Output the [X, Y] coordinate of the center of the cell containing the given text.  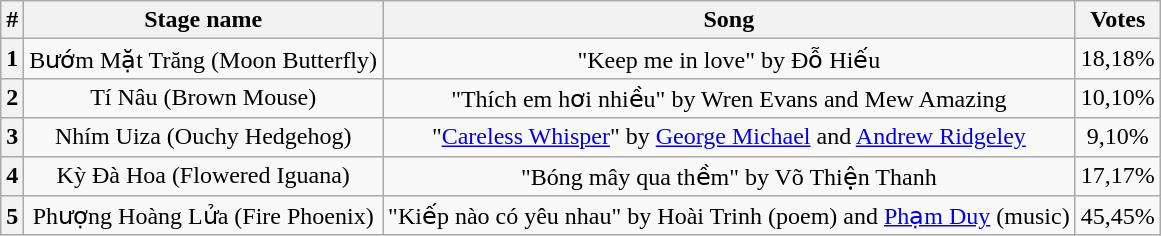
18,18% [1118, 59]
# [12, 20]
Nhím Uiza (Ouchy Hedgehog) [204, 137]
3 [12, 137]
"Thích em hơi nhiều" by Wren Evans and Mew Amazing [730, 98]
10,10% [1118, 98]
Kỳ Đà Hoa (Flowered Iguana) [204, 176]
5 [12, 216]
2 [12, 98]
1 [12, 59]
4 [12, 176]
45,45% [1118, 216]
Bướm Mặt Trăng (Moon Butterfly) [204, 59]
"Careless Whisper" by George Michael and Andrew Ridgeley [730, 137]
Stage name [204, 20]
"Keep me in love" by Đỗ Hiếu [730, 59]
Votes [1118, 20]
Phượng Hoàng Lửa (Fire Phoenix) [204, 216]
"Kiếp nào có yêu nhau" by Hoài Trinh (poem) and Phạm Duy (music) [730, 216]
17,17% [1118, 176]
Song [730, 20]
"Bóng mây qua thềm" by Võ Thiện Thanh [730, 176]
Tí Nâu (Brown Mouse) [204, 98]
9,10% [1118, 137]
